Search for the cell housing the specified text and yield its (x, y) center coordinate. 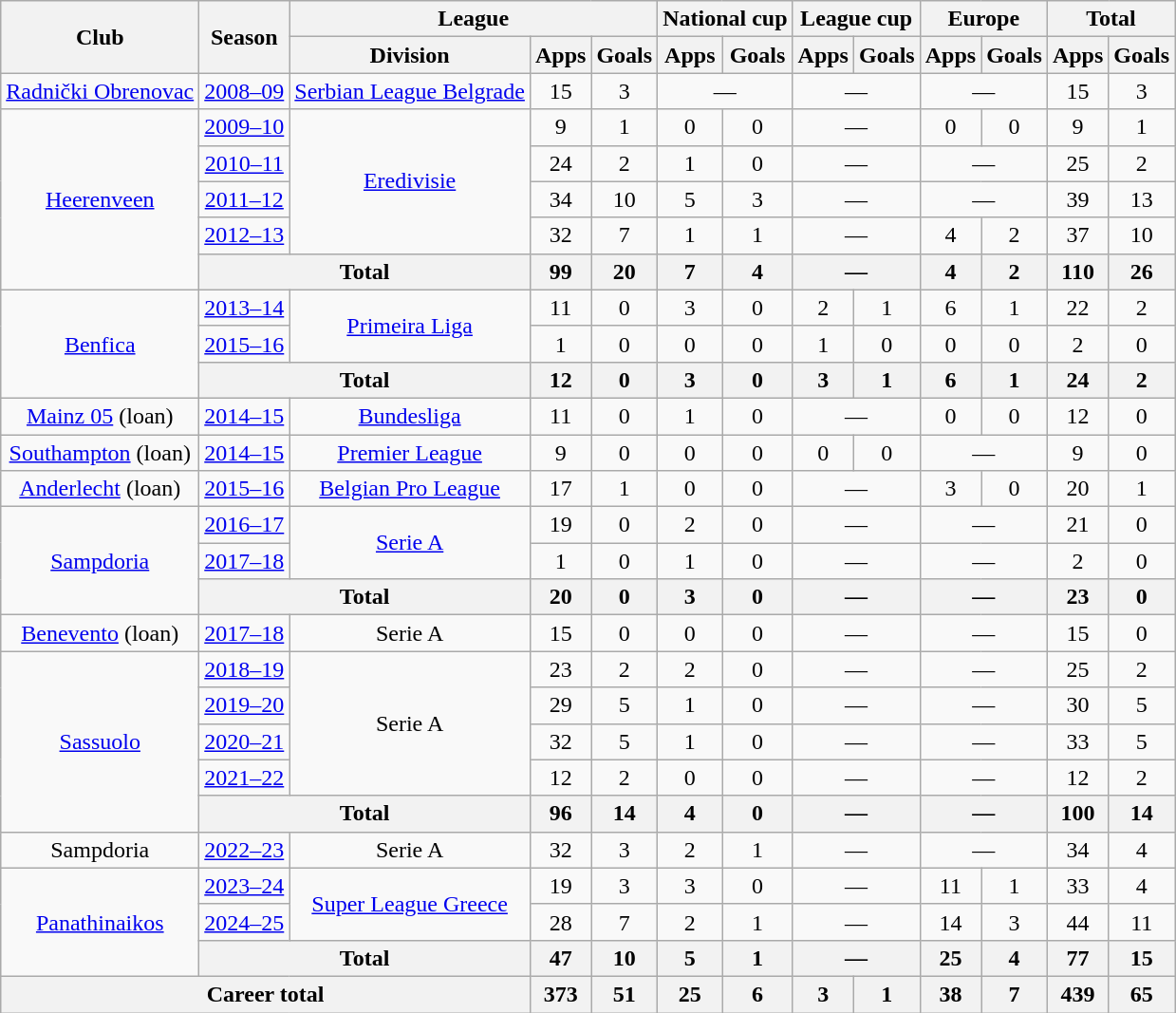
39 (1077, 199)
2011–12 (245, 199)
Panathinaikos (101, 922)
2010–11 (245, 163)
100 (1077, 814)
29 (560, 705)
Southampton (loan) (101, 453)
League (474, 19)
Sassuolo (101, 741)
Primeira Liga (410, 326)
Career total (266, 994)
77 (1077, 958)
99 (560, 272)
2016–17 (245, 525)
51 (625, 994)
Radnički Obrenovac (101, 91)
Bundesliga (410, 416)
2021–22 (245, 778)
110 (1077, 272)
30 (1077, 705)
2008–09 (245, 91)
2009–10 (245, 127)
2020–21 (245, 741)
65 (1142, 994)
17 (560, 489)
Premier League (410, 453)
National cup (725, 19)
28 (560, 922)
Serbian League Belgrade (410, 91)
Europe (983, 19)
2019–20 (245, 705)
Super League Greece (410, 904)
Benfica (101, 344)
2013–14 (245, 308)
Mainz 05 (loan) (101, 416)
37 (1077, 235)
373 (560, 994)
2018–19 (245, 669)
13 (1142, 199)
Season (245, 37)
22 (1077, 308)
2024–25 (245, 922)
Heerenveen (101, 199)
38 (950, 994)
439 (1077, 994)
47 (560, 958)
44 (1077, 922)
2012–13 (245, 235)
Division (410, 55)
Club (101, 37)
League cup (856, 19)
26 (1142, 272)
2022–23 (245, 850)
Benevento (loan) (101, 633)
Eredivisie (410, 181)
21 (1077, 525)
Anderlecht (loan) (101, 489)
Belgian Pro League (410, 489)
2023–24 (245, 886)
96 (560, 814)
